Find where the given text appears and provide that cell's center as (X, Y) coordinate. 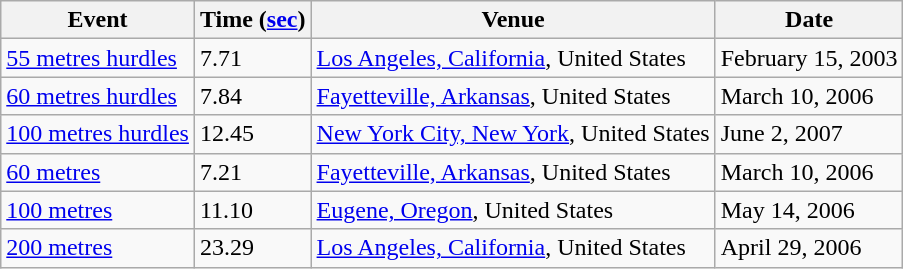
Event (98, 20)
Time (sec) (252, 20)
11.10 (252, 210)
Date (809, 20)
55 metres hurdles (98, 58)
12.45 (252, 134)
60 metres hurdles (98, 96)
23.29 (252, 248)
100 metres (98, 210)
200 metres (98, 248)
60 metres (98, 172)
New York City, New York, United States (513, 134)
May 14, 2006 (809, 210)
7.84 (252, 96)
June 2, 2007 (809, 134)
Eugene, Oregon, United States (513, 210)
Venue (513, 20)
February 15, 2003 (809, 58)
April 29, 2006 (809, 248)
7.21 (252, 172)
7.71 (252, 58)
100 metres hurdles (98, 134)
